Pinpoint the cell where the given text exists, returning its (x, y) midpoint coordinate. 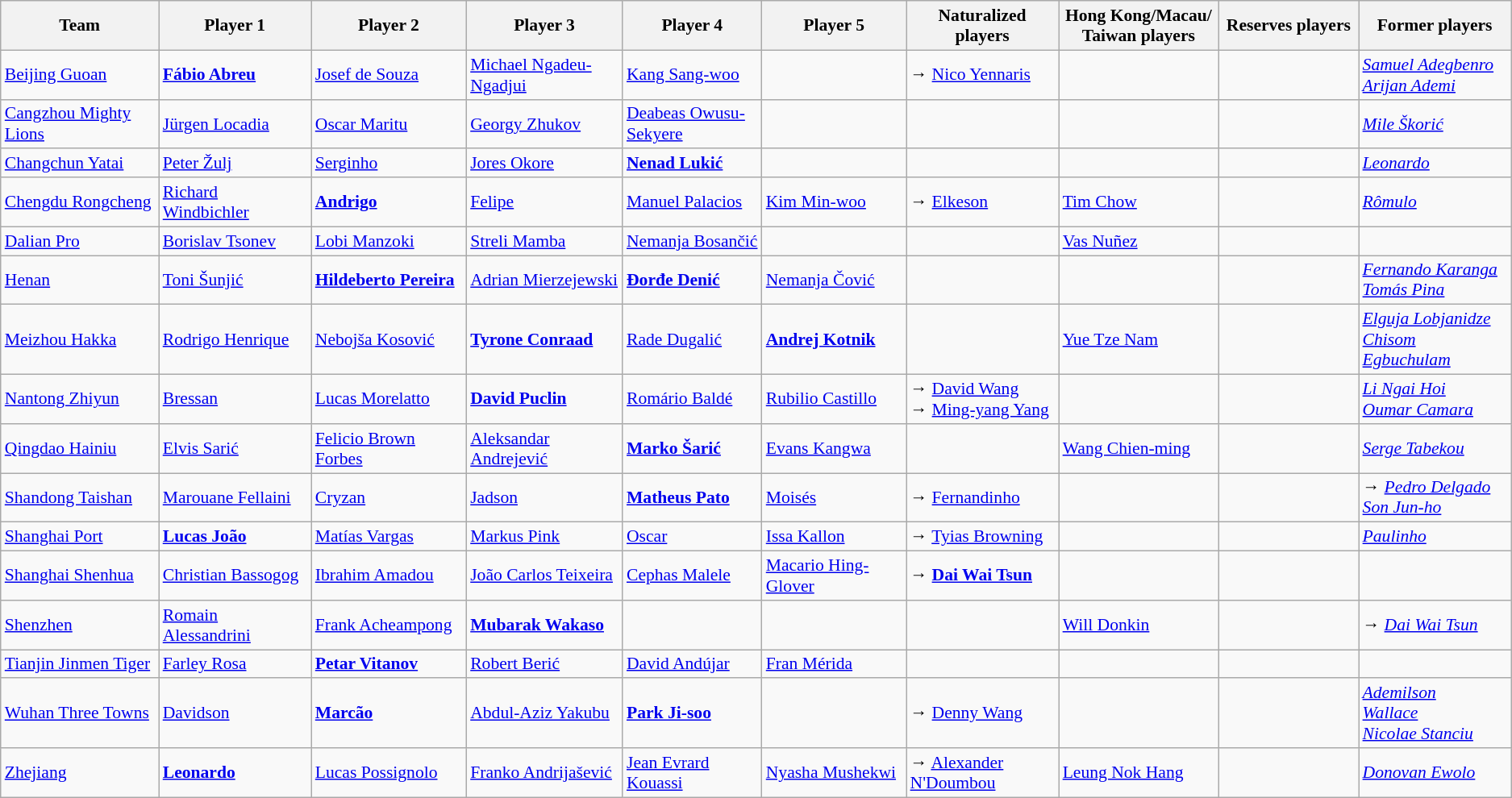
→ Nico Yennaris (982, 74)
Changchun Yatai (80, 164)
Hildeberto Pereira (389, 281)
Đorđe Denić (692, 281)
Hong Kong/Macau/Taiwan players (1139, 26)
Matheus Pato (692, 498)
Fran Mérida (834, 664)
Moisés (834, 498)
Rade Dugalić (692, 340)
Nenad Lukić (692, 164)
Fernando Karanga Tomás Pina (1435, 281)
→ Pedro Delgado Son Jun-ho (1435, 498)
→ Denny Wang (982, 714)
Vas Nuñez (1139, 241)
Nantong Zhiyun (80, 400)
Davidson (235, 714)
Romário Baldé (692, 400)
Ademilson Wallace Nicolae Stanciu (1435, 714)
Adrian Mierzejewski (544, 281)
Serge Tabekou (1435, 448)
Dalian Pro (80, 241)
Donovan Ewolo (1435, 772)
Marko Šarić (692, 448)
Paulinho (1435, 537)
Wang Chien-ming (1139, 448)
Rodrigo Henrique (235, 340)
Nemanja Bosančić (692, 241)
Jürgen Locadia (235, 124)
Jean Evrard Kouassi (692, 772)
→ Tyias Browning (982, 537)
Tyrone Conraad (544, 340)
Fábio Abreu (235, 74)
Michael Ngadeu-Ngadjui (544, 74)
Felicio Brown Forbes (389, 448)
Shandong Taishan (80, 498)
Rômulo (1435, 202)
→ Elkeson (982, 202)
Team (80, 26)
Toni Šunjić (235, 281)
Yue Tze Nam (1139, 340)
Aleksandar Andrejević (544, 448)
Former players (1435, 26)
Ibrahim Amadou (389, 576)
→ Alexander N'Doumbou (982, 772)
Frank Acheampong (389, 626)
Kim Min-woo (834, 202)
Li Ngai Hoi Oumar Camara (1435, 400)
Player 3 (544, 26)
Reserves players (1289, 26)
Beijing Guoan (80, 74)
Jores Okore (544, 164)
Park Ji-soo (692, 714)
Henan (80, 281)
Tianjin Jinmen Tiger (80, 664)
David Andújar (692, 664)
Mubarak Wakaso (544, 626)
Evans Kangwa (834, 448)
Shenzhen (80, 626)
Marcão (389, 714)
Richard Windbichler (235, 202)
Cryzan (389, 498)
Matías Vargas (389, 537)
João Carlos Teixeira (544, 576)
Lobi Manzoki (389, 241)
Issa Kallon (834, 537)
Andrej Kotnik (834, 340)
Romain Alessandrini (235, 626)
Abdul-Aziz Yakubu (544, 714)
Macario Hing-Glover (834, 576)
Deabeas Owusu-Sekyere (692, 124)
Player 1 (235, 26)
Jadson (544, 498)
Elvis Sarić (235, 448)
Marouane Fellaini (235, 498)
Naturalized players (982, 26)
Will Donkin (1139, 626)
Wuhan Three Towns (80, 714)
Borislav Tsonev (235, 241)
Peter Žulj (235, 164)
Samuel Adegbenro Arijan Ademi (1435, 74)
Cephas Malele (692, 576)
David Puclin (544, 400)
Josef de Souza (389, 74)
Cangzhou Mighty Lions (80, 124)
Chengdu Rongcheng (80, 202)
Andrigo (389, 202)
Rubilio Castillo (834, 400)
Christian Bassogog (235, 576)
Lucas Possignolo (389, 772)
→ Fernandinho (982, 498)
Farley Rosa (235, 664)
Mile Škorić (1435, 124)
Tim Chow (1139, 202)
Nyasha Mushekwi (834, 772)
Nemanja Čović (834, 281)
Bressan (235, 400)
Georgy Zhukov (544, 124)
Shanghai Port (80, 537)
Serginho (389, 164)
Robert Berić (544, 664)
Leung Nok Hang (1139, 772)
Lucas João (235, 537)
Oscar Maritu (389, 124)
Player 5 (834, 26)
Lucas Morelatto (389, 400)
Felipe (544, 202)
Elguja Lobjanidze Chisom Egbuchulam (1435, 340)
Oscar (692, 537)
→ David Wang→ Ming-yang Yang (982, 400)
Manuel Palacios (692, 202)
Nebojša Kosović (389, 340)
Meizhou Hakka (80, 340)
Qingdao Hainiu (80, 448)
Markus Pink (544, 537)
Streli Mamba (544, 241)
Shanghai Shenhua (80, 576)
Petar Vitanov (389, 664)
Kang Sang-woo (692, 74)
Player 2 (389, 26)
Player 4 (692, 26)
Zhejiang (80, 772)
Franko Andrijašević (544, 772)
